Return the (X, Y) coordinate for the center point of the cell that contains the specified text.  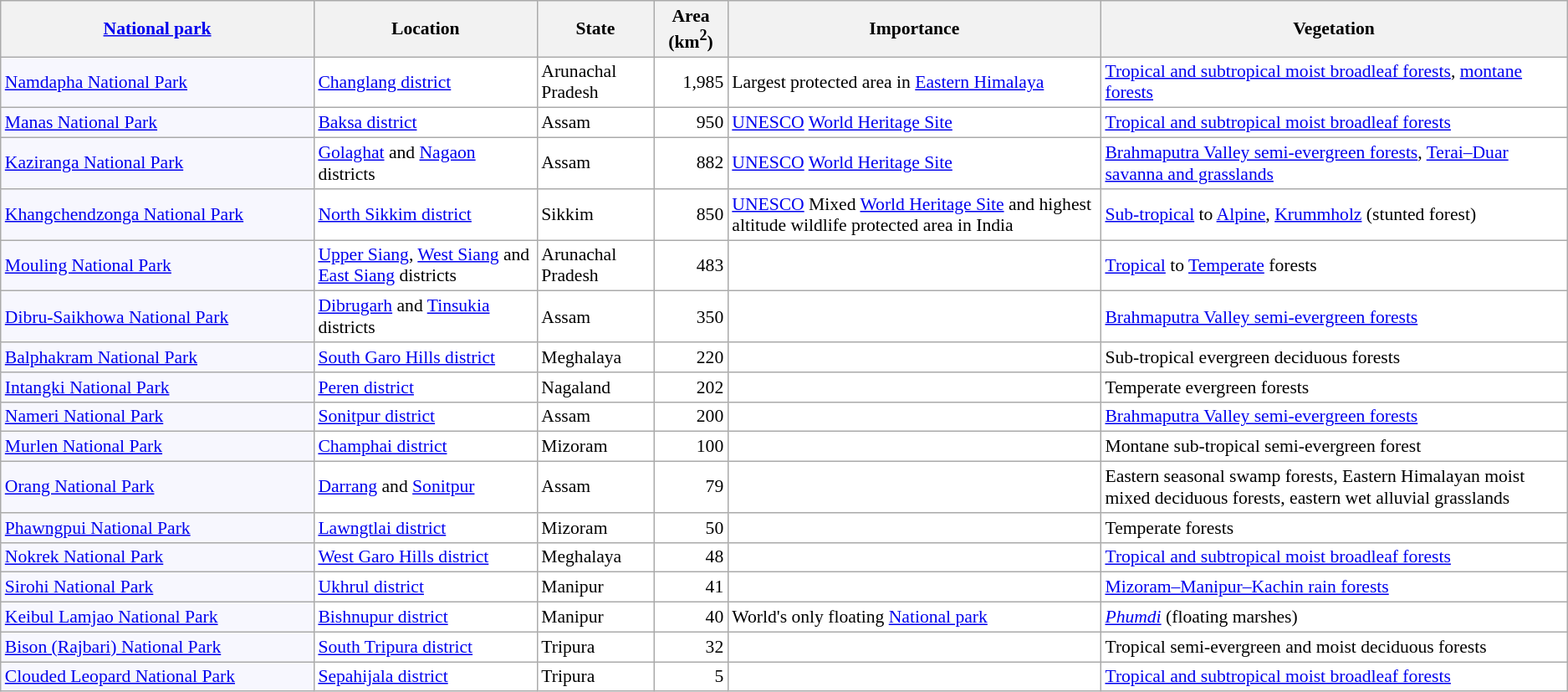
Tropical and subtropical moist broadleaf forests, montane forests (1333, 82)
Sepahijala district (425, 677)
220 (691, 357)
Upper Siang, West Siang and East Siang districts (425, 266)
Balphakram National Park (157, 357)
Kaziranga National Park (157, 164)
Area (km2) (691, 28)
Sub-tropical evergreen deciduous forests (1333, 357)
Importance (914, 28)
Sirohi National Park (157, 587)
Phumdi (floating marshes) (1333, 618)
Orang National Park (157, 487)
Location (425, 28)
Ukhrul district (425, 587)
Changlang district (425, 82)
South Tripura district (425, 647)
Khangchendzonga National Park (157, 214)
48 (691, 557)
Murlen National Park (157, 447)
41 (691, 587)
Eastern seasonal swamp forests, Eastern Himalayan moist mixed deciduous forests, eastern wet alluvial grasslands (1333, 487)
Sonitpur district (425, 417)
882 (691, 164)
North Sikkim district (425, 214)
Dibrugarh and Tinsukia districts (425, 316)
79 (691, 487)
State (595, 28)
202 (691, 387)
Lawngtlai district (425, 528)
Nagaland (595, 387)
Bison (Rajbari) National Park (157, 647)
Baksa district (425, 123)
Manas National Park (157, 123)
Nameri National Park (157, 417)
850 (691, 214)
Sub-tropical to Alpine, Krummholz (stunted forest) (1333, 214)
National park (157, 28)
483 (691, 266)
Sikkim (595, 214)
Peren district (425, 387)
5 (691, 677)
1,985 (691, 82)
Champhai district (425, 447)
Montane sub-tropical semi-evergreen forest (1333, 447)
32 (691, 647)
Namdapha National Park (157, 82)
950 (691, 123)
50 (691, 528)
Largest protected area in Eastern Himalaya (914, 82)
350 (691, 316)
UNESCO Mixed World Heritage Site and highest altitude wildlife protected area in India (914, 214)
Nokrek National Park (157, 557)
Temperate forests (1333, 528)
Keibul Lamjao National Park (157, 618)
West Garo Hills district (425, 557)
Mouling National Park (157, 266)
Vegetation (1333, 28)
Golaghat and Nagaon districts (425, 164)
200 (691, 417)
Temperate evergreen forests (1333, 387)
Mizoram–Manipur–Kachin rain forests (1333, 587)
Bishnupur district (425, 618)
100 (691, 447)
Phawngpui National Park (157, 528)
Dibru-Saikhowa National Park (157, 316)
South Garo Hills district (425, 357)
World's only floating National park (914, 618)
Tropical semi-evergreen and moist deciduous forests (1333, 647)
Darrang and Sonitpur (425, 487)
Tropical to Temperate forests (1333, 266)
40 (691, 618)
Brahmaputra Valley semi-evergreen forests, Terai–Duar savanna and grasslands (1333, 164)
Clouded Leopard National Park (157, 677)
Intangki National Park (157, 387)
